Provide the [x, y] coordinate of the cell's center where the given text is located.  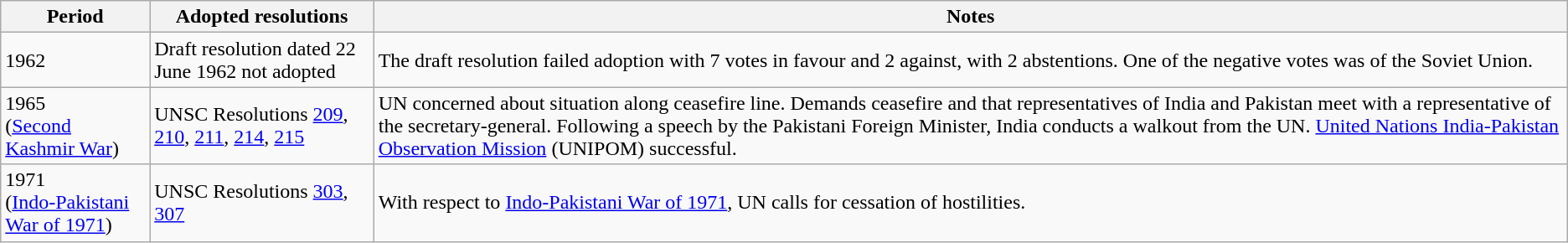
Draft resolution dated 22 June 1962 not adopted [261, 60]
1962 [75, 60]
UNSC Resolutions 303, 307 [261, 203]
The draft resolution failed adoption with 7 votes in favour and 2 against, with 2 abstentions. One of the negative votes was of the Soviet Union. [970, 60]
1965(Second Kashmir War) [75, 126]
Period [75, 17]
1971(Indo-Pakistani War of 1971) [75, 203]
Notes [970, 17]
UNSC Resolutions 209, 210, 211, 214, 215 [261, 126]
Adopted resolutions [261, 17]
With respect to Indo-Pakistani War of 1971, UN calls for cessation of hostilities. [970, 203]
